Identify which cell holds the provided text, then report its (X, Y) central coordinate. 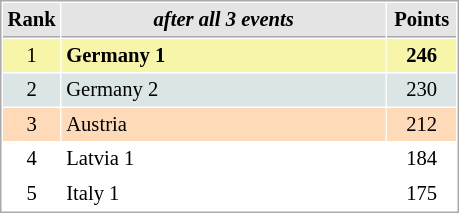
2 (32, 90)
Rank (32, 20)
230 (422, 90)
5 (32, 194)
175 (422, 194)
1 (32, 56)
Austria (224, 124)
Germany 1 (224, 56)
after all 3 events (224, 20)
Latvia 1 (224, 158)
184 (422, 158)
3 (32, 124)
Italy 1 (224, 194)
4 (32, 158)
212 (422, 124)
246 (422, 56)
Points (422, 20)
Germany 2 (224, 90)
